Locate the cell with the specified text and output its (x, y) center coordinate. 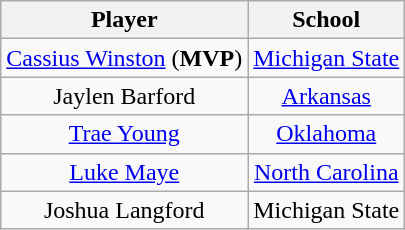
Player (124, 20)
Jaylen Barford (124, 96)
Luke Maye (124, 172)
Arkansas (326, 96)
School (326, 20)
Trae Young (124, 134)
Oklahoma (326, 134)
North Carolina (326, 172)
Joshua Langford (124, 210)
Cassius Winston (MVP) (124, 58)
